Detect which cell encompasses the target text, then output its (X, Y) center coordinate. 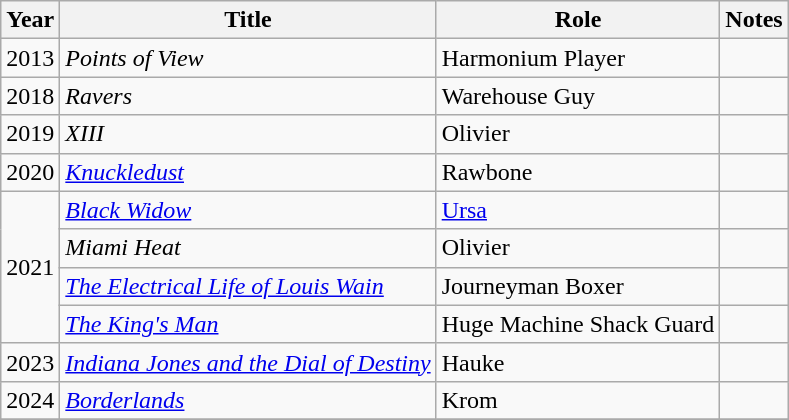
The King's Man (248, 324)
Points of View (248, 58)
2023 (30, 362)
2024 (30, 400)
2013 (30, 58)
Ursa (578, 210)
The Electrical Life of Louis Wain (248, 286)
Indiana Jones and the Dial of Destiny (248, 362)
Role (578, 20)
Krom (578, 400)
Warehouse Guy (578, 96)
Borderlands (248, 400)
Title (248, 20)
2018 (30, 96)
Hauke (578, 362)
2019 (30, 134)
Harmonium Player (578, 58)
Year (30, 20)
Miami Heat (248, 248)
XIII (248, 134)
Ravers (248, 96)
Rawbone (578, 172)
Journeyman Boxer (578, 286)
2021 (30, 267)
2020 (30, 172)
Knuckledust (248, 172)
Huge Machine Shack Guard (578, 324)
Notes (754, 20)
Black Widow (248, 210)
